Locate the cell with the specified text and output its [x, y] center coordinate. 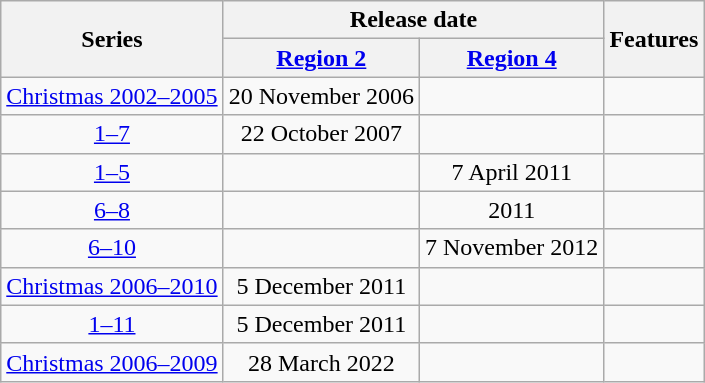
Features [654, 39]
20 November 2006 [321, 96]
6–8 [112, 210]
7 April 2011 [512, 172]
Release date [414, 20]
7 November 2012 [512, 248]
Series [112, 39]
Region 4 [512, 58]
1–7 [112, 134]
Christmas 2002–2005 [112, 96]
Christmas 2006–2010 [112, 286]
Region 2 [321, 58]
1–5 [112, 172]
22 October 2007 [321, 134]
2011 [512, 210]
Christmas 2006–2009 [112, 362]
1–11 [112, 324]
28 March 2022 [321, 362]
6–10 [112, 248]
